Scan for the cell matching the given text and deliver its (x, y) coordinate at center. 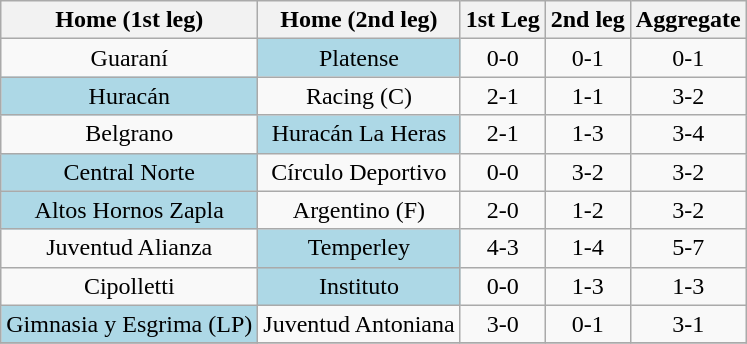
Aggregate (688, 20)
Juventud Antoniana (359, 324)
Huracán La Heras (359, 134)
Gimnasia y Esgrima (LP) (130, 324)
4-3 (502, 248)
Home (1st leg) (130, 20)
Círculo Deportivo (359, 172)
Huracán (130, 96)
Juventud Alianza (130, 248)
Altos Hornos Zapla (130, 210)
Guaraní (130, 58)
3-0 (502, 324)
3-1 (688, 324)
Belgrano (130, 134)
1-2 (588, 210)
Argentino (F) (359, 210)
Racing (C) (359, 96)
Temperley (359, 248)
1st Leg (502, 20)
Cipolletti (130, 286)
1-1 (588, 96)
2nd leg (588, 20)
Instituto (359, 286)
Platense (359, 58)
Central Norte (130, 172)
2-0 (502, 210)
1-4 (588, 248)
Home (2nd leg) (359, 20)
5-7 (688, 248)
3-4 (688, 134)
